Locate the cell with the specified text and output its [x, y] center coordinate. 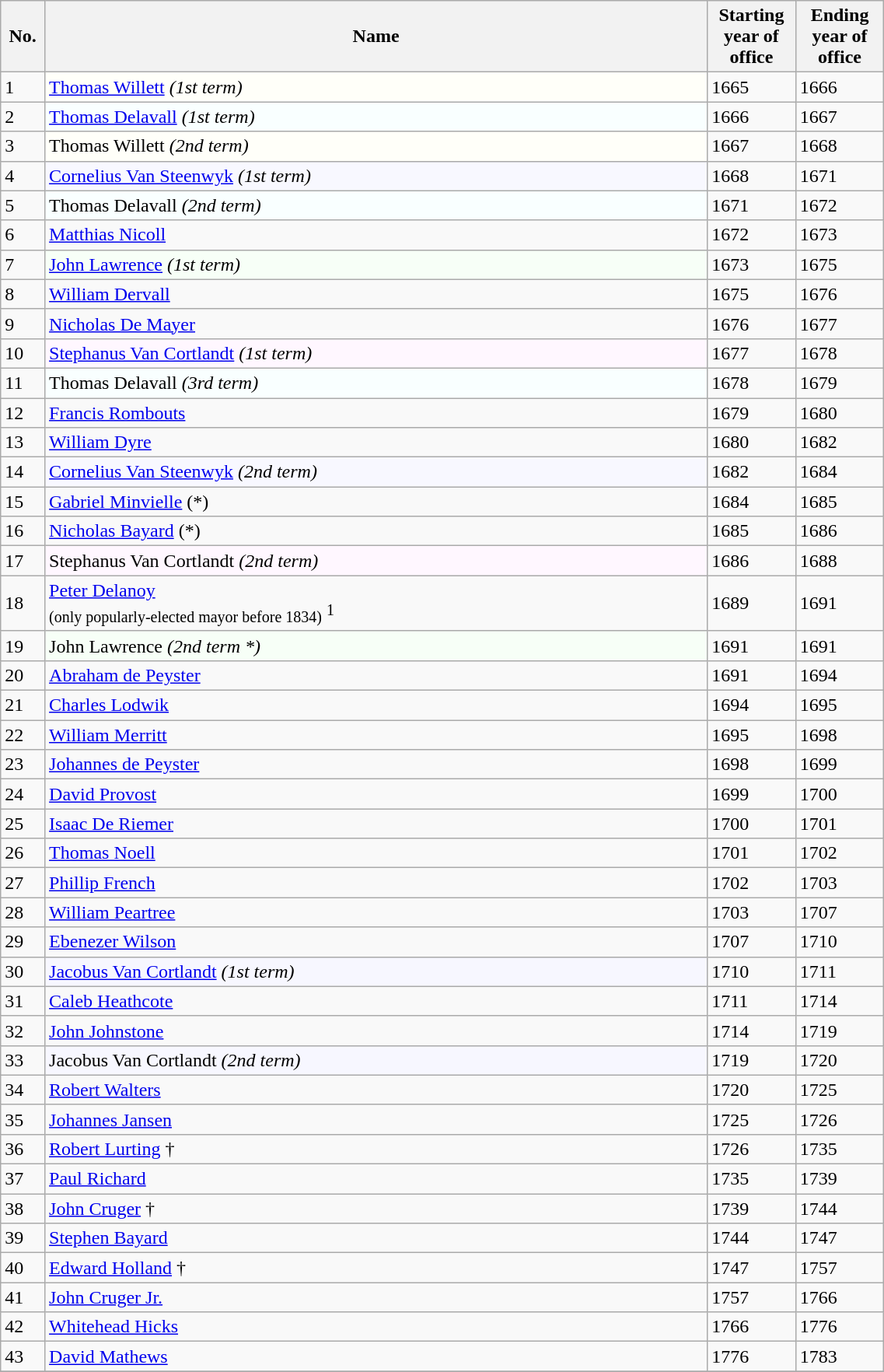
Johannes de Peyster [376, 765]
Johannes Jansen [376, 1119]
William Merritt [376, 735]
14 [23, 472]
Cornelius Van Steenwyk (2nd term) [376, 472]
39 [23, 1238]
Cornelius Van Steenwyk (1st term) [376, 176]
Jacobus Van Cortlandt (1st term) [376, 971]
15 [23, 502]
20 [23, 675]
No. [23, 37]
37 [23, 1179]
19 [23, 646]
Ebenezer Wilson [376, 942]
17 [23, 561]
3 [23, 146]
5 [23, 205]
6 [23, 235]
John Lawrence (1st term) [376, 264]
Edward Holland † [376, 1268]
Nicholas Bayard (*) [376, 531]
30 [23, 971]
Charles Lodwik [376, 705]
Ending year of office [840, 37]
1 [23, 87]
William Peartree [376, 912]
28 [23, 912]
2 [23, 117]
41 [23, 1297]
8 [23, 294]
Paul Richard [376, 1179]
4 [23, 176]
18 [23, 604]
Thomas Willett (2nd term) [376, 146]
Starting year of office [752, 37]
Thomas Willett (1st term) [376, 87]
Robert Lurting † [376, 1149]
Whitehead Hicks [376, 1327]
22 [23, 735]
Robert Walters [376, 1090]
7 [23, 264]
Jacobus Van Cortlandt (2nd term) [376, 1060]
12 [23, 413]
32 [23, 1031]
1688 [840, 561]
21 [23, 705]
William Dyre [376, 443]
John Lawrence (2nd term *) [376, 646]
1665 [752, 87]
John Cruger † [376, 1209]
13 [23, 443]
David Mathews [376, 1356]
26 [23, 853]
Stephen Bayard [376, 1238]
27 [23, 883]
Thomas Delavall (3rd term) [376, 383]
Phillip French [376, 883]
Stephanus Van Cortlandt (2nd term) [376, 561]
Gabriel Minvielle (*) [376, 502]
William Dervall [376, 294]
31 [23, 1001]
1783 [840, 1356]
Caleb Heathcote [376, 1001]
40 [23, 1268]
23 [23, 765]
11 [23, 383]
36 [23, 1149]
Thomas Delavall (1st term) [376, 117]
33 [23, 1060]
Thomas Noell [376, 853]
Name [376, 37]
John Cruger Jr. [376, 1297]
David Provost [376, 794]
25 [23, 824]
1689 [752, 604]
43 [23, 1356]
29 [23, 942]
Nicholas De Mayer [376, 324]
24 [23, 794]
Peter Delanoy (only popularly-elected mayor before 1834) 1 [376, 604]
Thomas Delavall (2nd term) [376, 205]
35 [23, 1119]
Stephanus Van Cortlandt (1st term) [376, 353]
John Johnstone [376, 1031]
42 [23, 1327]
38 [23, 1209]
16 [23, 531]
10 [23, 353]
Isaac De Riemer [376, 824]
Matthias Nicoll [376, 235]
Abraham de Peyster [376, 675]
Francis Rombouts [376, 413]
34 [23, 1090]
9 [23, 324]
